For the text-containing cell, return its midpoint in (X, Y) coordinate format. 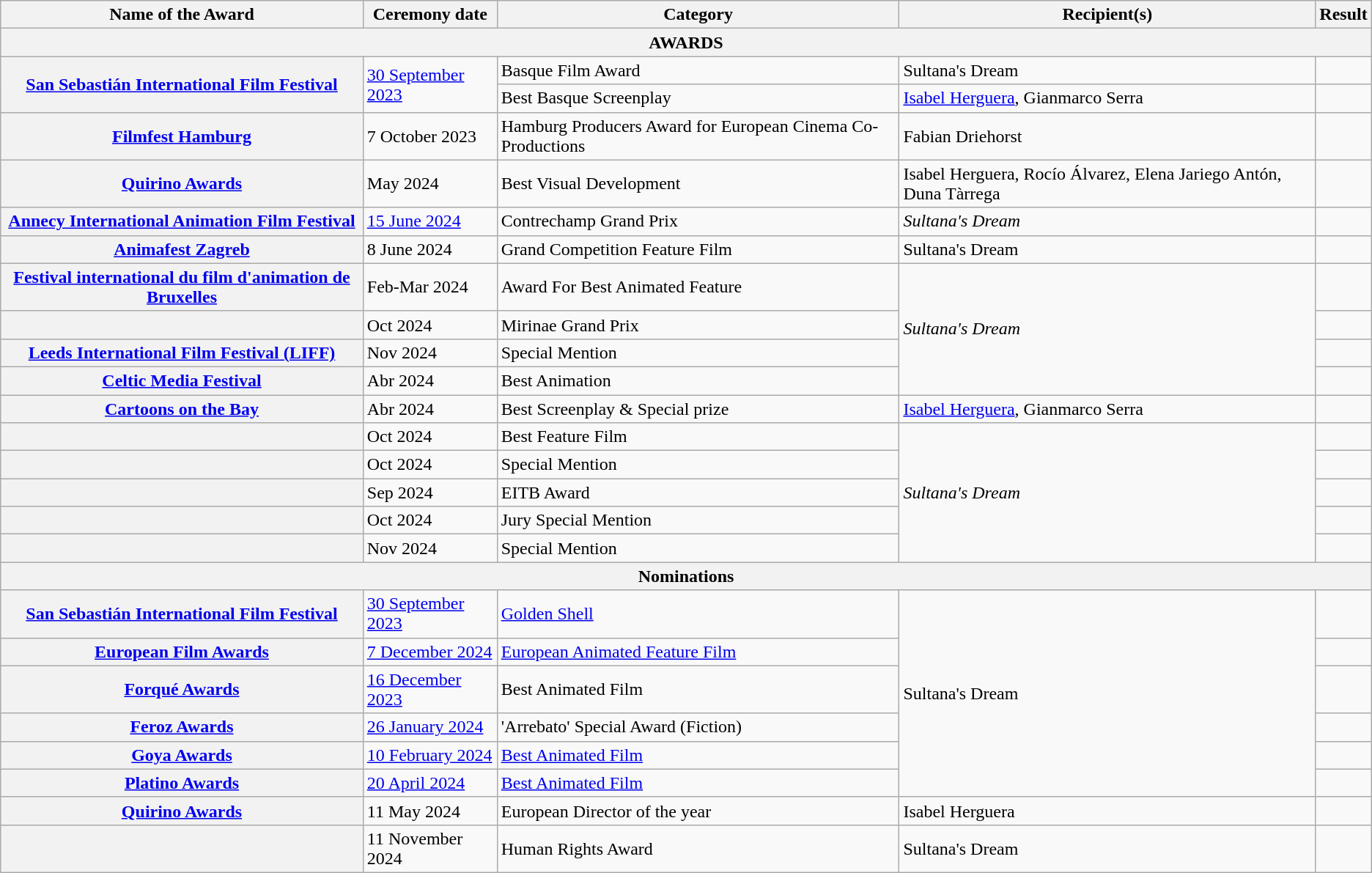
Nominations (686, 576)
Annecy International Animation Film Festival (182, 221)
Animafest Zagreb (182, 249)
Best Feature Film (698, 437)
Platino Awards (182, 783)
Festival international du film d'animation de Bruxelles (182, 287)
Award For Best Animated Feature (698, 287)
15 June 2024 (429, 221)
Best Visual Development (698, 183)
10 February 2024 (429, 755)
Grand Competition Feature Film (698, 249)
European Director of the year (698, 811)
Basque Film Award (698, 70)
Contrechamp Grand Prix (698, 221)
16 December 2023 (429, 689)
Jury Special Mention (698, 520)
Feb-Mar 2024 (429, 287)
Celtic Media Festival (182, 380)
Golden Shell (698, 614)
Cartoons on the Bay (182, 408)
Recipient(s) (1107, 15)
Category (698, 15)
8 June 2024 (429, 249)
Isabel Herguera (1107, 811)
AWARDS (686, 43)
11 May 2024 (429, 811)
Name of the Award (182, 15)
26 January 2024 (429, 727)
Result (1343, 15)
Sep 2024 (429, 493)
Mirinae Grand Prix (698, 325)
Feroz Awards (182, 727)
May 2024 (429, 183)
Leeds International Film Festival (LIFF) (182, 353)
Forqué Awards (182, 689)
Goya Awards (182, 755)
Fabian Driehorst (1107, 136)
European Animated Feature Film (698, 652)
Filmfest Hamburg (182, 136)
EITB Award (698, 493)
11 November 2024 (429, 849)
7 October 2023 (429, 136)
7 December 2024 (429, 652)
Best Screenplay & Special prize (698, 408)
Human Rights Award (698, 849)
Best Animation (698, 380)
20 April 2024 (429, 783)
Ceremony date (429, 15)
Isabel Herguera, Rocío Álvarez, Elena Jariego Antón, Duna Tàrrega (1107, 183)
'Arrebato' Special Award (Fiction) (698, 727)
Best Basque Screenplay (698, 98)
European Film Awards (182, 652)
Hamburg Producers Award for European Cinema Co-Productions (698, 136)
